Locate the cell with the specified text and output its [X, Y] center coordinate. 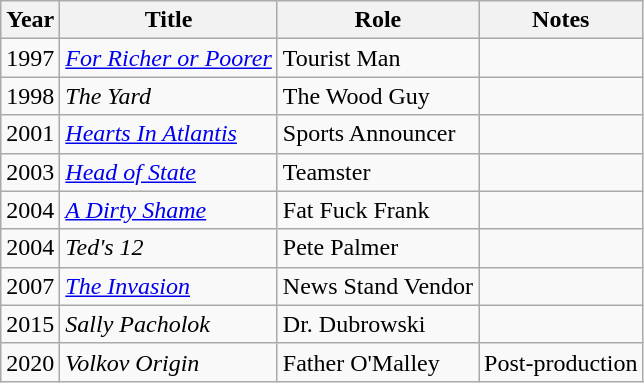
Role [378, 20]
2020 [30, 362]
Sports Announcer [378, 134]
Hearts In Atlantis [168, 134]
Year [30, 20]
Teamster [378, 172]
2003 [30, 172]
Ted's 12 [168, 248]
2001 [30, 134]
Post-production [561, 362]
The Wood Guy [378, 96]
Notes [561, 20]
Title [168, 20]
The Yard [168, 96]
A Dirty Shame [168, 210]
Volkov Origin [168, 362]
Pete Palmer [378, 248]
News Stand Vendor [378, 286]
For Richer or Poorer [168, 58]
1998 [30, 96]
Sally Pacholok [168, 324]
Dr. Dubrowski [378, 324]
1997 [30, 58]
2007 [30, 286]
2015 [30, 324]
Tourist Man [378, 58]
Fat Fuck Frank [378, 210]
Father O'Malley [378, 362]
Head of State [168, 172]
The Invasion [168, 286]
